From the cell containing the given text, extract its center point as [x, y] coordinate. 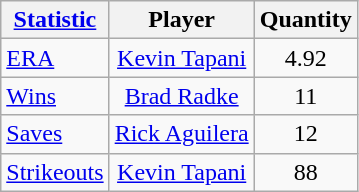
Statistic [55, 20]
4.92 [306, 58]
11 [306, 96]
88 [306, 172]
ERA [55, 58]
12 [306, 134]
Quantity [306, 20]
Rick Aguilera [182, 134]
Brad Radke [182, 96]
Strikeouts [55, 172]
Wins [55, 96]
Player [182, 20]
Saves [55, 134]
